Provide the [x, y] coordinate of the cell's center where the given text is located.  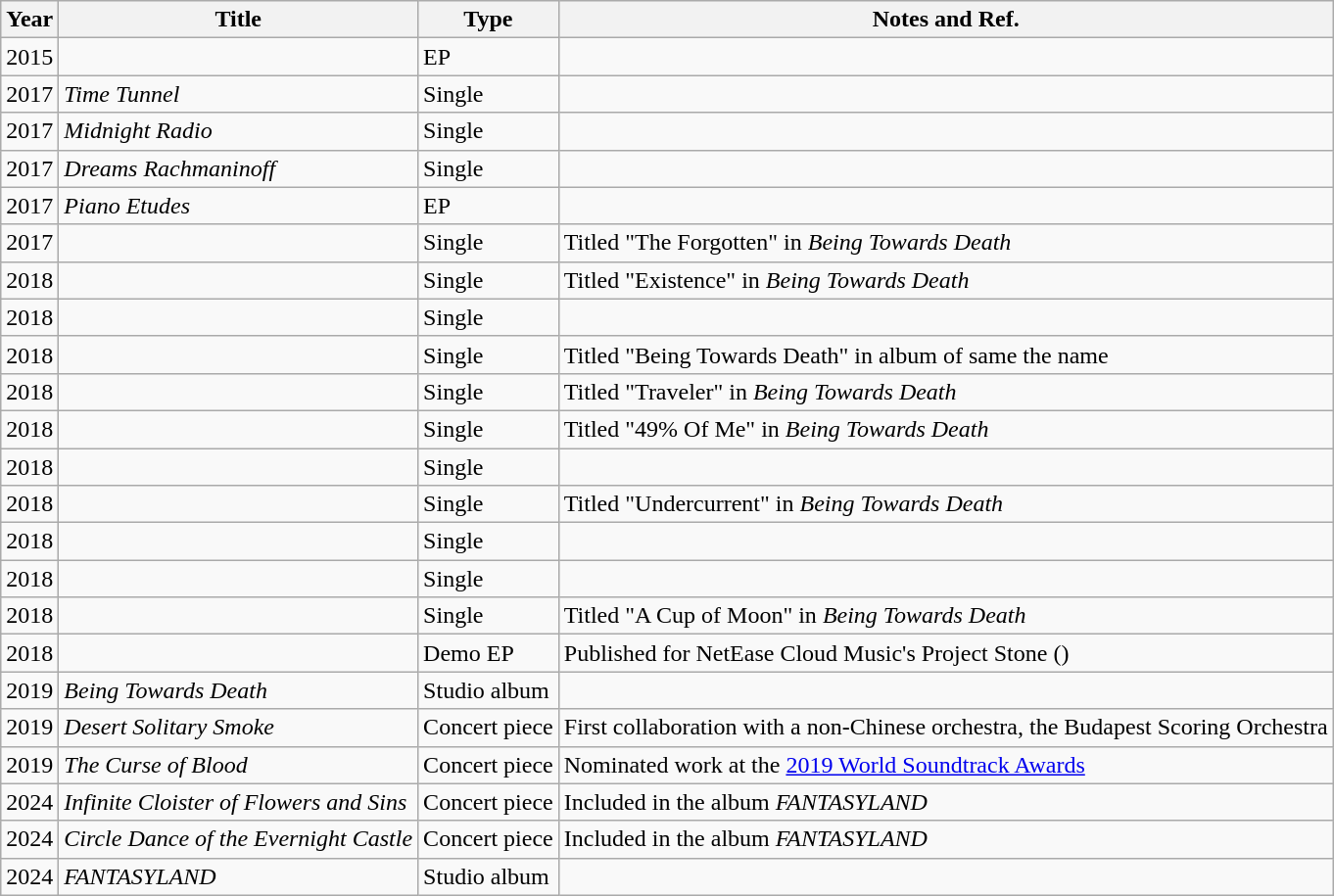
Desert Solitary Smoke [239, 728]
Notes and Ref. [946, 20]
Midnight Radio [239, 131]
Type [489, 20]
Circle Dance of the Evernight Castle [239, 839]
Dreams Rachmaninoff [239, 168]
Demo EP [489, 653]
2015 [29, 57]
First collaboration with a non-Chinese orchestra, the Budapest Scoring Orchestra [946, 728]
Titled "A Cup of Moon" in Being Towards Death [946, 616]
Being Towards Death [239, 690]
Published for NetEase Cloud Music's Project Stone () [946, 653]
Year [29, 20]
Nominated work at the 2019 World Soundtrack Awards [946, 765]
FANTASYLAND [239, 876]
The Curse of Blood [239, 765]
Titled "Undercurrent" in Being Towards Death [946, 504]
Titled "Existence" in Being Towards Death [946, 280]
Time Tunnel [239, 94]
Titled "Being Towards Death" in album of same the name [946, 354]
Piano Etudes [239, 206]
Titled "The Forgotten" in Being Towards Death [946, 243]
Title [239, 20]
Infinite Cloister of Flowers and Sins [239, 802]
Titled "49% Of Me" in Being Towards Death [946, 429]
Titled "Traveler" in Being Towards Death [946, 392]
